Extract the [X, Y] coordinate from the center of the cell holding the provided text.  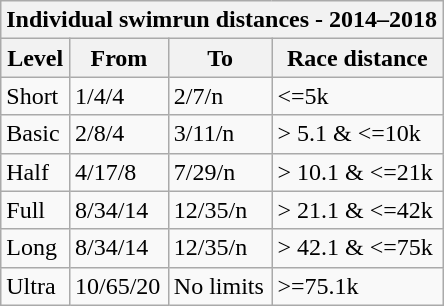
> 5.1 & <=10k [358, 134]
Race distance [358, 58]
> 10.1 & <=21k [358, 172]
To [220, 58]
From [118, 58]
Short [36, 96]
> 21.1 & <=42k [358, 210]
4/17/8 [118, 172]
Half [36, 172]
Long [36, 248]
2/8/4 [118, 134]
Ultra [36, 286]
<=5k [358, 96]
10/65/20 [118, 286]
Full [36, 210]
7/29/n [220, 172]
No limits [220, 286]
Level [36, 58]
Basic [36, 134]
>=75.1k [358, 286]
> 42.1 & <=75k [358, 248]
1/4/4 [118, 96]
2/7/n [220, 96]
3/11/n [220, 134]
Individual swimrun distances - 2014–2018 [222, 20]
